Scan for the cell matching the given text and deliver its [x, y] coordinate at center. 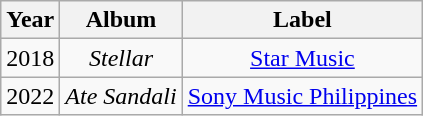
Ate Sandali [121, 96]
Star Music [302, 58]
Stellar [121, 58]
Label [302, 20]
2022 [30, 96]
Year [30, 20]
2018 [30, 58]
Album [121, 20]
Sony Music Philippines [302, 96]
